Extract the (X, Y) coordinate from the center of the cell holding the provided text.  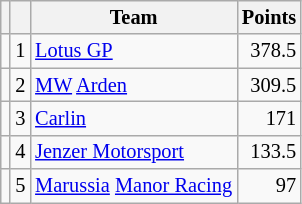
Jenzer Motorsport (134, 152)
3 (20, 118)
1 (20, 51)
171 (269, 118)
Team (134, 17)
378.5 (269, 51)
MW Arden (134, 85)
133.5 (269, 152)
5 (20, 186)
Lotus GP (134, 51)
97 (269, 186)
Marussia Manor Racing (134, 186)
4 (20, 152)
Carlin (134, 118)
2 (20, 85)
Points (269, 17)
309.5 (269, 85)
